Return [X, Y] of the center of cell containing provided text 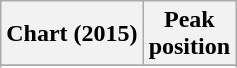
Peakposition [189, 34]
Chart (2015) [72, 34]
